Detect which cell encompasses the target text, then output its (x, y) center coordinate. 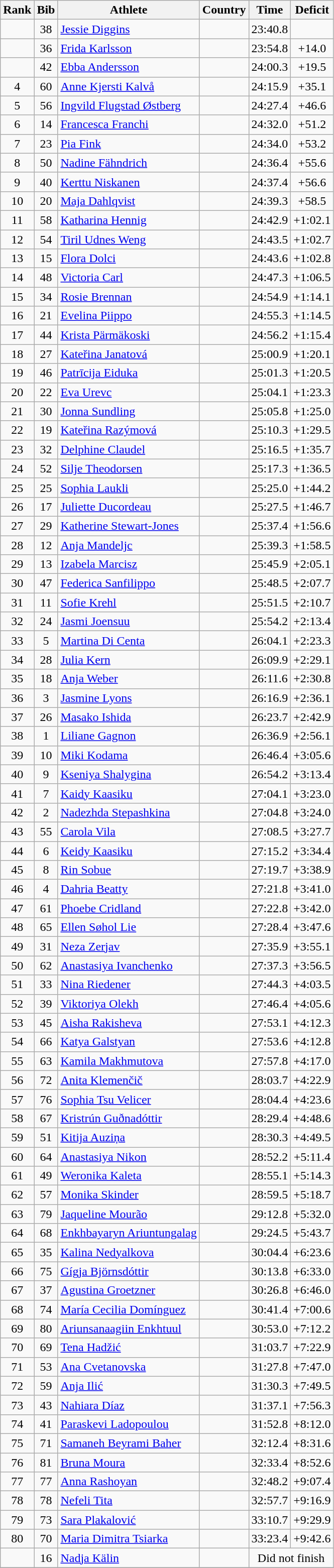
+3:56.5 (312, 966)
Anne Kjersti Kalvå (129, 86)
Evelina Piippo (129, 316)
32:12.4 (270, 1443)
Katharina Hennig (129, 220)
27:15.2 (270, 851)
25:48.5 (270, 583)
25:25.0 (270, 488)
Patrīcija Eiduka (129, 373)
81 (46, 1463)
+3:13.4 (312, 774)
27:53.1 (270, 1023)
+4:49.5 (312, 1137)
+1:29.5 (312, 430)
Federica Sanfilippo (129, 583)
27:22.8 (270, 908)
Izabela Marcisz (129, 564)
Liliane Gagnon (129, 736)
30:13.8 (270, 1271)
Carola Vila (129, 831)
Kateřina Janatová (129, 354)
+1:58.5 (312, 545)
25:27.5 (270, 507)
Anna Rashoyan (129, 1482)
+3:41.0 (312, 889)
27:53.6 (270, 1042)
Anja Weber (129, 679)
27:57.8 (270, 1061)
+5:14.3 (312, 1176)
24:42.9 (270, 220)
Jessie Diggins (129, 29)
Kristrún Guðnadóttir (129, 1118)
+4:23.6 (312, 1099)
Masako Ishida (129, 717)
Anastasiya Ivanchenko (129, 966)
27:35.9 (270, 946)
+7:49.5 (312, 1386)
Nefeli Tita (129, 1501)
+3:55.1 (312, 946)
Kaidy Kaasiku (129, 793)
Ellen Søhol Lie (129, 927)
Deficit (312, 10)
Anita Klemenčič (129, 1080)
Nadezhda Stepashkina (129, 812)
Eva Urevc (129, 392)
Jasmi Joensuu (129, 622)
Kalina Nedyalkova (129, 1252)
+14.0 (312, 48)
+2:07.7 (312, 583)
Nina Riedener (129, 985)
24:15.9 (270, 86)
33:23.4 (270, 1539)
Rank (17, 10)
+2:42.9 (312, 717)
Julia Kern (129, 660)
+53.2 (312, 144)
29:12.8 (270, 1214)
Sofie Krehl (129, 602)
+7:12.2 (312, 1329)
26:36.9 (270, 736)
27:04.8 (270, 812)
Ingvild Flugstad Østberg (129, 105)
25:54.2 (270, 622)
+3:23.0 (312, 793)
+9:07.4 (312, 1482)
28:30.3 (270, 1137)
+2:29.1 (312, 660)
25:10.3 (270, 430)
+1:20.1 (312, 354)
Anja Ilić (129, 1386)
+4:48.6 (312, 1118)
+6:46.0 (312, 1290)
25:17.3 (270, 468)
27:46.4 (270, 1004)
+46.6 (312, 105)
29:24.5 (270, 1233)
Sophia Laukli (129, 488)
Miki Kodama (129, 755)
+1:56.6 (312, 526)
26:46.4 (270, 755)
24:54.9 (270, 297)
27:19.7 (270, 870)
+3:27.7 (312, 831)
+2:10.7 (312, 602)
Maria Dimitra Tsiarka (129, 1539)
+2:36.1 (312, 698)
+9:29.9 (312, 1520)
Dahria Beatty (129, 889)
25:51.5 (270, 602)
+3:47.6 (312, 927)
27:37.3 (270, 966)
31:27.8 (270, 1367)
+1:02.7 (312, 239)
25:16.5 (270, 449)
+35.1 (312, 86)
+2:30.8 (312, 679)
31:37.1 (270, 1405)
25:37.4 (270, 526)
24:37.4 (270, 182)
+7:56.3 (312, 1405)
27:44.3 (270, 985)
32:57.7 (270, 1501)
28:59.5 (270, 1195)
Phoebe Cridland (129, 908)
Rin Sobue (129, 870)
+4:17.0 (312, 1061)
Rosie Brennan (129, 297)
Did not finish (291, 1558)
Anja Mandeljc (129, 545)
24:32.0 (270, 125)
24:34.0 (270, 144)
+5:32.0 (312, 1214)
+3:05.6 (312, 755)
Kateřina Razýmová (129, 430)
Katya Galstyan (129, 1042)
Frida Karlsson (129, 48)
Athlete (129, 10)
Jasmine Lyons (129, 698)
24:36.4 (270, 163)
+3:24.0 (312, 812)
30:41.4 (270, 1309)
Maja Dahlqvist (129, 201)
+9:16.9 (312, 1501)
Sara Plakalović (129, 1520)
Tena Hadžić (129, 1348)
Neza Zerjav (129, 946)
Weronika Kaleta (129, 1176)
23:40.8 (270, 29)
+7:47.0 (312, 1367)
Keidy Kaasiku (129, 851)
María Cecilia Domínguez (129, 1309)
Time (270, 10)
28:55.1 (270, 1176)
Aisha Rakisheva (129, 1023)
24:27.4 (270, 105)
+2:13.4 (312, 622)
+51.2 (312, 125)
+1:23.3 (312, 392)
3 (46, 698)
+7:00.6 (312, 1309)
+1:44.2 (312, 488)
28:29.4 (270, 1118)
+1:02.8 (312, 259)
25:45.9 (270, 564)
Monika Skinder (129, 1195)
Flora Dolci (129, 259)
Ebba Andersson (129, 67)
+1:20.5 (312, 373)
+2:23.3 (312, 641)
24:43.6 (270, 259)
24:56.2 (270, 335)
30:26.8 (270, 1290)
Francesca Franchi (129, 125)
27:21.8 (270, 889)
Victoria Carl (129, 278)
Krista Pärmäkoski (129, 335)
Gígja Björnsdóttir (129, 1271)
25:00.9 (270, 354)
+8:31.6 (312, 1443)
+1:46.7 (312, 507)
24:55.3 (270, 316)
+1:02.1 (312, 220)
Nadja Kälin (129, 1558)
30:04.4 (270, 1252)
24:39.3 (270, 201)
26:16.9 (270, 698)
Jaqueline Mourão (129, 1214)
+6:23.6 (312, 1252)
28:52.2 (270, 1156)
31:03.7 (270, 1348)
+1:14.1 (312, 297)
28:03.7 (270, 1080)
Enkhbayaryn Ariuntungalag (129, 1233)
Delphine Claudel (129, 449)
26:11.6 (270, 679)
+4:03.5 (312, 985)
Kseniya Shalygina (129, 774)
+1:06.5 (312, 278)
26:04.1 (270, 641)
Viktoriya Olekh (129, 1004)
+4:12.8 (312, 1042)
+1:14.5 (312, 316)
Kamila Makhmutova (129, 1061)
32:48.2 (270, 1482)
Agustina Groetzner (129, 1290)
23:54.8 (270, 48)
+9:42.6 (312, 1539)
+5:18.7 (312, 1195)
+55.6 (312, 163)
+5:43.7 (312, 1233)
Bruna Moura (129, 1463)
Silje Theodorsen (129, 468)
Anastasiya Nikon (129, 1156)
Kerttu Niskanen (129, 182)
32:33.4 (270, 1463)
Country (224, 10)
+2:56.1 (312, 736)
+6:33.0 (312, 1271)
+8:12.0 (312, 1424)
1 (46, 736)
25:05.8 (270, 411)
+56.6 (312, 182)
Bib (46, 10)
Katherine Stewart-Jones (129, 526)
Nahiara Díaz (129, 1405)
2 (46, 812)
+19.5 (312, 67)
+58.5 (312, 201)
27:08.5 (270, 831)
+3:34.4 (312, 851)
Tiril Udnes Weng (129, 239)
+7:22.9 (312, 1348)
26:54.2 (270, 774)
26:09.9 (270, 660)
+5:11.4 (312, 1156)
25:04.1 (270, 392)
26:23.7 (270, 717)
+1:25.0 (312, 411)
Samaneh Beyrami Baher (129, 1443)
30:53.0 (270, 1329)
+1:15.4 (312, 335)
Martina Di Centa (129, 641)
25:39.3 (270, 545)
31:30.3 (270, 1386)
+8:52.6 (312, 1463)
Nadine Fähndrich (129, 163)
27:28.4 (270, 927)
Pia Fink (129, 144)
+1:36.5 (312, 468)
25:01.3 (270, 373)
33:10.7 (270, 1520)
+3:42.0 (312, 908)
Ariunsanaagiin Enkhtuul (129, 1329)
+4:12.3 (312, 1023)
Kitija Auziņa (129, 1137)
Sophia Tsu Velicer (129, 1099)
28:04.4 (270, 1099)
+2:05.1 (312, 564)
+4:05.6 (312, 1004)
Jonna Sundling (129, 411)
31:52.8 (270, 1424)
24:00.3 (270, 67)
27:04.1 (270, 793)
24:43.5 (270, 239)
+1:35.7 (312, 449)
+4:22.9 (312, 1080)
Ana Cvetanovska (129, 1367)
+3:38.9 (312, 870)
Juliette Ducordeau (129, 507)
Paraskevi Ladopoulou (129, 1424)
24:47.3 (270, 278)
